Extract the [x, y] coordinate from the center of the cell holding the provided text.  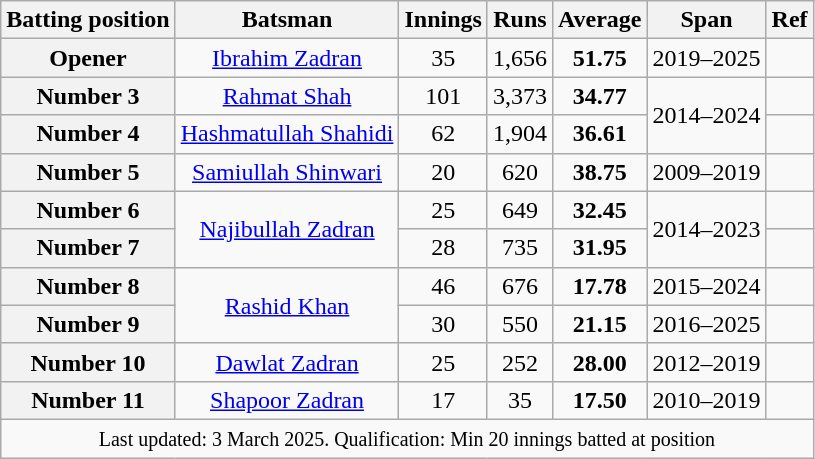
649 [520, 210]
101 [443, 96]
31.95 [600, 248]
Rashid Khan [287, 305]
1,904 [520, 134]
Batting position [88, 20]
51.75 [600, 58]
32.45 [600, 210]
Dawlat Zadran [287, 362]
Average [600, 20]
Shapoor Zadran [287, 400]
Hashmatullah Shahidi [287, 134]
2010–2019 [706, 400]
2009–2019 [706, 172]
30 [443, 324]
Number 6 [88, 210]
735 [520, 248]
676 [520, 286]
Number 10 [88, 362]
Last updated: 3 March 2025. Qualification: Min 20 innings batted at position [407, 438]
17.50 [600, 400]
34.77 [600, 96]
28 [443, 248]
Number 8 [88, 286]
62 [443, 134]
Batsman [287, 20]
Innings [443, 20]
28.00 [600, 362]
21.15 [600, 324]
2014–2024 [706, 115]
2019–2025 [706, 58]
Span [706, 20]
36.61 [600, 134]
2016–2025 [706, 324]
17.78 [600, 286]
Number 9 [88, 324]
Opener [88, 58]
2015–2024 [706, 286]
620 [520, 172]
Number 5 [88, 172]
Number 7 [88, 248]
3,373 [520, 96]
20 [443, 172]
Samiullah Shinwari [287, 172]
550 [520, 324]
38.75 [600, 172]
Ref [790, 20]
Ibrahim Zadran [287, 58]
Number 3 [88, 96]
Number 11 [88, 400]
2012–2019 [706, 362]
252 [520, 362]
Runs [520, 20]
Number 4 [88, 134]
2014–2023 [706, 229]
46 [443, 286]
1,656 [520, 58]
Rahmat Shah [287, 96]
17 [443, 400]
Najibullah Zadran [287, 229]
